Extract the [x, y] coordinate from the center of the cell holding the provided text.  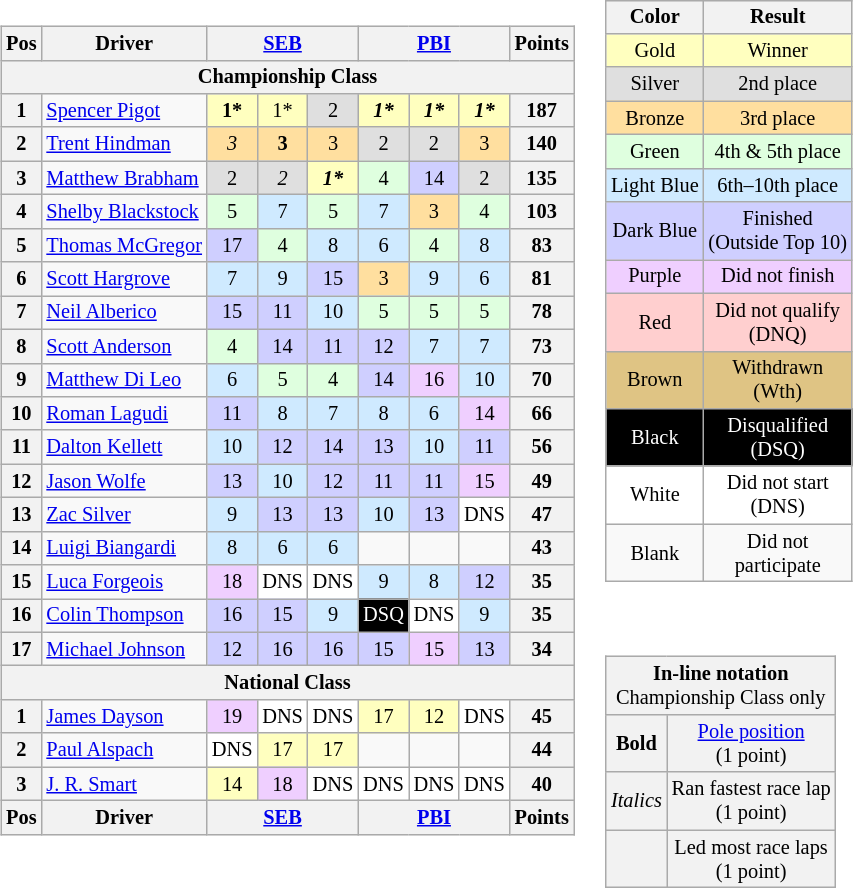
Italics [636, 801]
Brown [654, 380]
Michael Johnson [124, 649]
Color [654, 17]
Thomas McGregor [124, 245]
140 [542, 144]
J. R. Smart [124, 784]
Purple [654, 277]
Disqualified(DSQ) [778, 438]
Neil Alberico [124, 313]
Matthew Brabham [124, 178]
6th–10th place [778, 185]
Blank [654, 553]
49 [542, 481]
44 [542, 750]
Spencer Pigot [124, 111]
Winner [778, 51]
2nd place [778, 84]
In-line notationChampionship Class only [720, 686]
Scott Anderson [124, 346]
Trent Hindman [124, 144]
Pole position(1 point) [752, 744]
Scott Hargrove [124, 279]
Zac Silver [124, 515]
Bold [636, 744]
4th & 5th place [778, 152]
81 [542, 279]
Green [654, 152]
Did not finish [778, 277]
47 [542, 515]
National Class [287, 683]
Gold [654, 51]
Jason Wolfe [124, 481]
Ran fastest race lap(1 point) [752, 801]
103 [542, 212]
135 [542, 178]
Matthew Di Leo [124, 380]
DSQ [383, 616]
White [654, 495]
Black [654, 438]
Finished(Outside Top 10) [778, 231]
34 [542, 649]
Withdrawn(Wth) [778, 380]
Bronze [654, 118]
Result [778, 17]
Light Blue [654, 185]
40 [542, 784]
Red [654, 322]
66 [542, 414]
3rd place [778, 118]
56 [542, 447]
19 [232, 717]
Luigi Biangardi [124, 548]
Roman Lagudi [124, 414]
Did notparticipate [778, 553]
Shelby Blackstock [124, 212]
James Dayson [124, 717]
Dark Blue [654, 231]
83 [542, 245]
Did not start(DNS) [778, 495]
Colin Thompson [124, 616]
Dalton Kellett [124, 447]
187 [542, 111]
78 [542, 313]
43 [542, 548]
Silver [654, 84]
Led most race laps(1 point) [752, 859]
Paul Alspach [124, 750]
45 [542, 717]
Luca Forgeois [124, 582]
70 [542, 380]
Did not qualify(DNQ) [778, 322]
73 [542, 346]
Championship Class [287, 77]
